Locate the cell with the specified text and output its (X, Y) center coordinate. 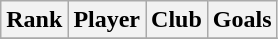
Club (177, 20)
Goals (242, 20)
Rank (34, 20)
Player (107, 20)
